From the cell containing the given text, extract its center point as [x, y] coordinate. 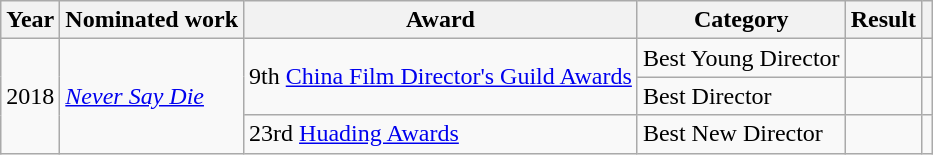
Best Young Director [741, 58]
Best New Director [741, 134]
Award [441, 20]
Result [883, 20]
Best Director [741, 96]
Nominated work [152, 20]
Never Say Die [152, 96]
23rd Huading Awards [441, 134]
9th China Film Director's Guild Awards [441, 77]
2018 [30, 96]
Year [30, 20]
Category [741, 20]
